Locate the cell with the specified text and output its [X, Y] center coordinate. 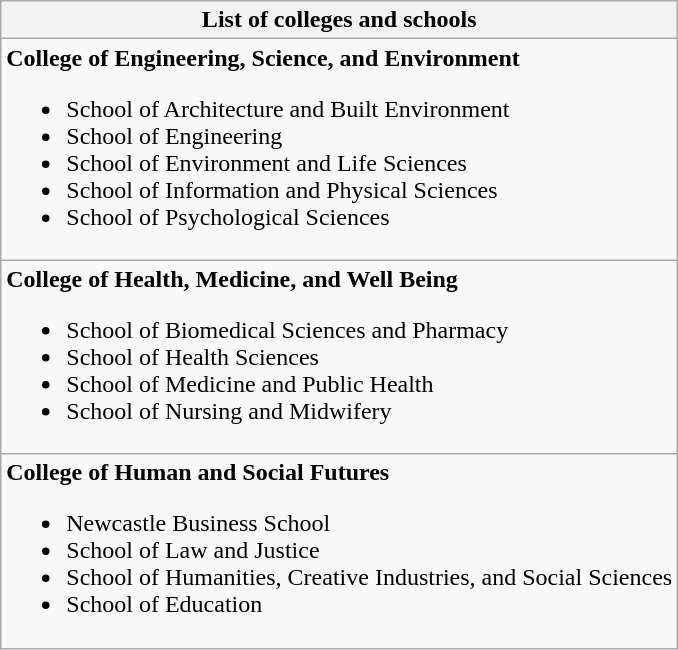
List of colleges and schools [340, 20]
